Locate the cell with the specified text and output its (X, Y) center coordinate. 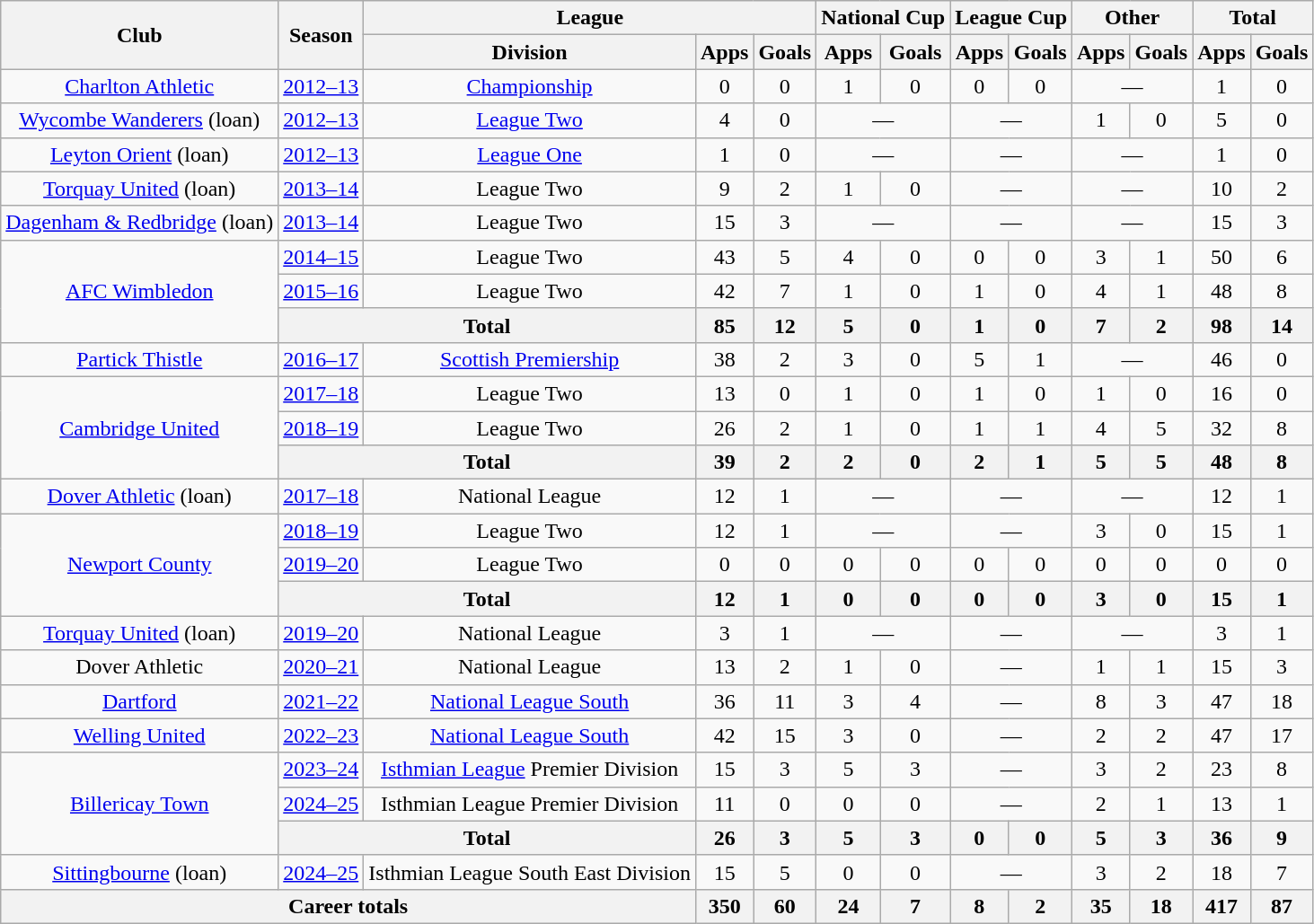
Billericay Town (140, 804)
Club (140, 35)
2014–15 (322, 257)
Partick Thistle (140, 359)
24 (849, 906)
98 (1221, 325)
AFC Wimbledon (140, 291)
60 (785, 906)
Wycombe Wanderers (loan) (140, 120)
Scottish Premiership (530, 359)
Championship (530, 86)
2023–24 (322, 770)
Career totals (348, 906)
League (590, 18)
Other (1133, 18)
Leyton Orient (loan) (140, 154)
2016–17 (322, 359)
50 (1221, 257)
Dover Athletic (140, 667)
Division (530, 52)
38 (724, 359)
League Cup (1011, 18)
87 (1282, 906)
46 (1221, 359)
23 (1221, 770)
Cambridge United (140, 427)
League One (530, 154)
417 (1221, 906)
Isthmian League South East Division (530, 872)
32 (1221, 428)
85 (724, 325)
Sittingbourne (loan) (140, 872)
17 (1282, 735)
16 (1221, 393)
39 (724, 462)
350 (724, 906)
Charlton Athletic (140, 86)
Newport County (140, 565)
35 (1101, 906)
2021–22 (322, 701)
10 (1221, 189)
43 (724, 257)
2020–21 (322, 667)
2015–16 (322, 291)
2022–23 (322, 735)
14 (1282, 325)
Dagenham & Redbridge (loan) (140, 223)
Season (322, 35)
National Cup (884, 18)
Dover Athletic (loan) (140, 497)
6 (1282, 257)
Dartford (140, 701)
Welling United (140, 735)
